Scan for the cell matching the given text and deliver its (X, Y) coordinate at center. 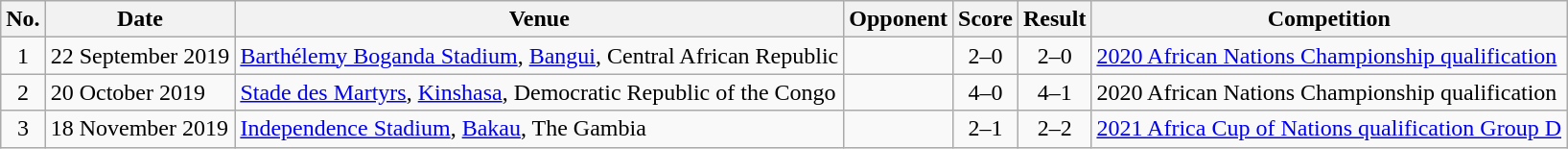
Stade des Martyrs, Kinshasa, Democratic Republic of the Congo (539, 92)
2021 Africa Cup of Nations qualification Group D (1329, 129)
4–0 (986, 92)
Venue (539, 19)
Competition (1329, 19)
Barthélemy Boganda Stadium, Bangui, Central African Republic (539, 56)
Independence Stadium, Bakau, The Gambia (539, 129)
1 (23, 56)
2 (23, 92)
Opponent (899, 19)
No. (23, 19)
18 November 2019 (140, 129)
3 (23, 129)
4–1 (1055, 92)
2–1 (986, 129)
Result (1055, 19)
22 September 2019 (140, 56)
Date (140, 19)
Score (986, 19)
20 October 2019 (140, 92)
2–2 (1055, 129)
